Pinpoint the cell where the given text exists, returning its [x, y] midpoint coordinate. 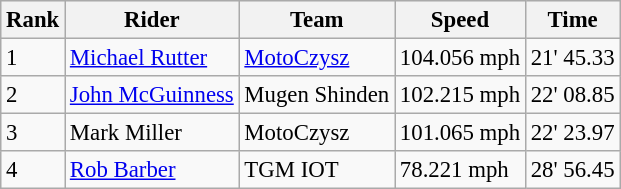
4 [33, 170]
Speed [460, 20]
2 [33, 95]
Rob Barber [152, 170]
John McGuinness [152, 95]
Rank [33, 20]
21' 45.33 [572, 58]
101.065 mph [460, 133]
104.056 mph [460, 58]
Michael Rutter [152, 58]
102.215 mph [460, 95]
22' 23.97 [572, 133]
1 [33, 58]
Rider [152, 20]
Mark Miller [152, 133]
Team [317, 20]
TGM IOT [317, 170]
22' 08.85 [572, 95]
3 [33, 133]
78.221 mph [460, 170]
Mugen Shinden [317, 95]
28' 56.45 [572, 170]
Time [572, 20]
